Return the (x, y) coordinate for the center point of the cell that contains the specified text.  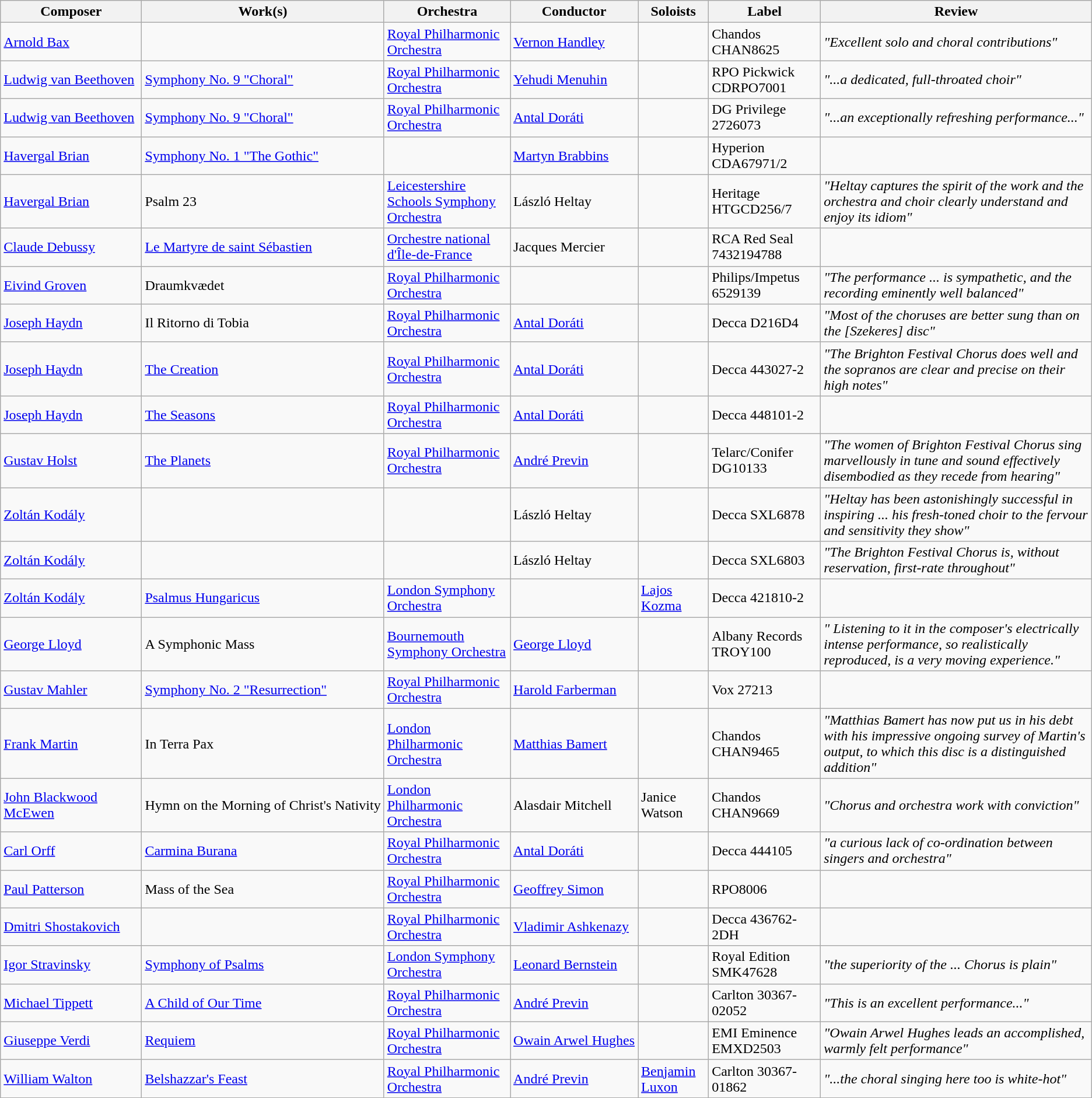
Vox 27213 (765, 690)
Eivind Groven (71, 285)
DG Privilege 2726073 (765, 118)
Carl Orff (71, 851)
Psalmus Hungaricus (262, 599)
Carlton 30367-02052 (765, 1002)
Hymn on the Morning of Christ's Nativity (262, 805)
Label (765, 12)
RPO Pickwick CDRPO7001 (765, 79)
"The women of Brighton Festival Chorus sing marvellously in tune and sound effectively disembodied as they recede from hearing" (957, 460)
"Excellent solo and choral contributions" (957, 42)
Hyperion CDA67971/2 (765, 155)
Chandos CHAN9669 (765, 805)
Symphony No. 2 "Resurrection" (262, 690)
A Symphonic Mass (262, 644)
Lajos Kozma (673, 599)
Orchestre national d'Île-de-France (447, 247)
Janice Watson (673, 805)
William Walton (71, 1078)
Bournemouth Symphony Orchestra (447, 644)
" Listening to it in the composer's electrically intense performance, so realistically reproduced, is a very moving experience." (957, 644)
Decca 448101-2 (765, 414)
Vernon Handley (574, 42)
"Most of the choruses are better sung than on the [Szekeres] disc" (957, 323)
Albany Records TROY100 (765, 644)
Alasdair Mitchell (574, 805)
Harold Farberman (574, 690)
Vladimir Ashkenazy (574, 926)
Orchestra (447, 12)
Arnold Bax (71, 42)
Belshazzar's Feast (262, 1078)
Martyn Brabbins (574, 155)
Il Ritorno di Tobia (262, 323)
"The performance ... is sympathetic, and the recording eminently well balanced" (957, 285)
Requiem (262, 1041)
RPO8006 (765, 889)
The Planets (262, 460)
Benjamin Luxon (673, 1078)
Heritage HTGCD256/7 (765, 201)
Owain Arwel Hughes (574, 1041)
Decca D216D4 (765, 323)
"Chorus and orchestra work with conviction" (957, 805)
Geoffrey Simon (574, 889)
Symphony No. 1 "The Gothic" (262, 155)
Matthias Bamert (574, 743)
Paul Patterson (71, 889)
Yehudi Menuhin (574, 79)
Giuseppe Verdi (71, 1041)
Decca 444105 (765, 851)
"Heltay captures the spirit of the work and the orchestra and choir clearly understand and enjoy its idiom" (957, 201)
Philips/Impetus 6529139 (765, 285)
Decca SXL6803 (765, 560)
Mass of the Sea (262, 889)
Carlton 30367-01862 (765, 1078)
Conductor (574, 12)
Draumkvædet (262, 285)
Decca 421810-2 (765, 599)
Psalm 23 (262, 201)
Symphony of Psalms (262, 965)
In Terra Pax (262, 743)
Claude Debussy (71, 247)
"The Brighton Festival Chorus is, without reservation, first-rate throughout" (957, 560)
"a curious lack of co-ordination between singers and orchestra" (957, 851)
John Blackwood McEwen (71, 805)
Decca SXL6878 (765, 515)
Igor Stravinsky (71, 965)
Carmina Burana (262, 851)
The Creation (262, 369)
"...an exceptionally refreshing performance..." (957, 118)
Composer (71, 12)
"...a dedicated, full-throated choir" (957, 79)
Soloists (673, 12)
"Matthias Bamert has now put us in his debt with his impressive ongoing survey of Martin's output, to which this disc is a distinguished addition" (957, 743)
Gustav Holst (71, 460)
Chandos CHAN8625 (765, 42)
Frank Martin (71, 743)
Leicestershire Schools Symphony Orchestra (447, 201)
Chandos CHAN9465 (765, 743)
Le Martyre de saint Sébastien (262, 247)
Telarc/Conifer DG10133 (765, 460)
EMI Eminence EMXD2503 (765, 1041)
"Heltay has been astonishingly successful in inspiring ... his fresh-toned choir to the fervour and sensitivity they show" (957, 515)
Decca 443027-2 (765, 369)
Leonard Bernstein (574, 965)
Michael Tippett (71, 1002)
"The Brighton Festival Chorus does well and the sopranos are clear and precise on their high notes" (957, 369)
"This is an excellent performance..." (957, 1002)
Decca 436762-2DH (765, 926)
Dmitri Shostakovich (71, 926)
RCA Red Seal 7432194788 (765, 247)
Royal Edition SMK47628 (765, 965)
Gustav Mahler (71, 690)
A Child of Our Time (262, 1002)
Review (957, 12)
Jacques Mercier (574, 247)
"...the choral singing here too is white-hot" (957, 1078)
Work(s) (262, 12)
"Owain Arwel Hughes leads an accomplished, warmly felt performance" (957, 1041)
The Seasons (262, 414)
"the superiority of the ... Chorus is plain" (957, 965)
